Provide the (x, y) coordinate of the cell's center where the given text is located.  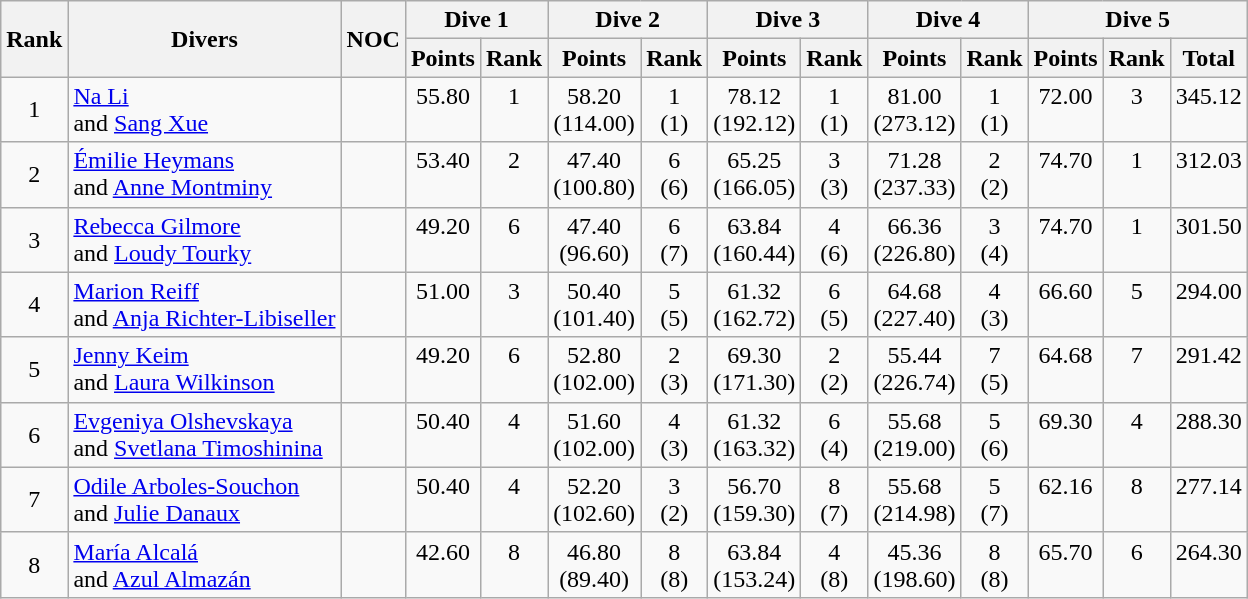
62.16 (1066, 500)
55.80 (442, 110)
Odile Arboles-Souchonand Julie Danaux (204, 500)
66.60 (1066, 304)
264.30 (1208, 564)
3(2) (674, 500)
María Alcaláand Azul Almazán (204, 564)
6(5) (834, 304)
52.80(102.00) (594, 370)
Dive 2 (628, 20)
47.40(100.80) (594, 174)
69.30(171.30) (754, 370)
Émilie Heymansand Anne Montminy (204, 174)
65.70 (1066, 564)
Total (1208, 58)
3(4) (994, 240)
71.28(237.33) (914, 174)
50.40(101.40) (594, 304)
Dive 1 (476, 20)
81.00(273.12) (914, 110)
5(5) (674, 304)
55.68(219.00) (914, 434)
63.84(153.24) (754, 564)
52.20(102.60) (594, 500)
63.84(160.44) (754, 240)
42.60 (442, 564)
3(3) (834, 174)
64.68(227.40) (914, 304)
312.03 (1208, 174)
6(4) (834, 434)
Dive 3 (788, 20)
7(5) (994, 370)
69.30 (1066, 434)
288.30 (1208, 434)
6(7) (674, 240)
2(3) (674, 370)
51.00 (442, 304)
45.36(198.60) (914, 564)
345.12 (1208, 110)
277.14 (1208, 500)
Jenny Keimand Laura Wilkinson (204, 370)
Marion Reiffand Anja Richter-Libiseller (204, 304)
8(7) (834, 500)
78.12(192.12) (754, 110)
6(6) (674, 174)
294.00 (1208, 304)
55.44(226.74) (914, 370)
Dive 5 (1138, 20)
46.80(89.40) (594, 564)
55.68(214.98) (914, 500)
61.32(162.72) (754, 304)
Dive 4 (948, 20)
Divers (204, 39)
4(6) (834, 240)
301.50 (1208, 240)
64.68 (1066, 370)
Na Liand Sang Xue (204, 110)
Rebecca Gilmoreand Loudy Tourky (204, 240)
5(7) (994, 500)
66.36(226.80) (914, 240)
58.20(114.00) (594, 110)
65.25(166.05) (754, 174)
53.40 (442, 174)
4(8) (834, 564)
NOC (373, 39)
56.70(159.30) (754, 500)
291.42 (1208, 370)
47.40(96.60) (594, 240)
Evgeniya Olshevskayaand Svetlana Timoshinina (204, 434)
51.60(102.00) (594, 434)
72.00 (1066, 110)
5(6) (994, 434)
61.32(163.32) (754, 434)
